Detect which cell encompasses the target text, then output its [X, Y] center coordinate. 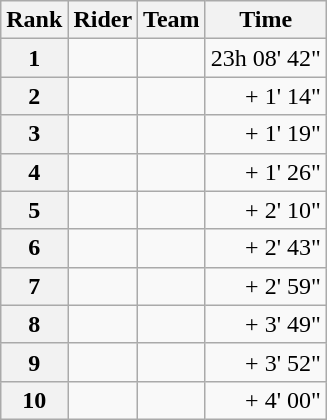
+ 2' 59" [266, 286]
5 [34, 210]
+ 2' 43" [266, 248]
+ 3' 52" [266, 362]
2 [34, 96]
+ 1' 19" [266, 134]
10 [34, 400]
6 [34, 248]
4 [34, 172]
1 [34, 58]
+ 1' 26" [266, 172]
+ 1' 14" [266, 96]
Team [172, 20]
9 [34, 362]
Rider [103, 20]
Rank [34, 20]
3 [34, 134]
8 [34, 324]
+ 2' 10" [266, 210]
7 [34, 286]
23h 08' 42" [266, 58]
Time [266, 20]
+ 3' 49" [266, 324]
+ 4' 00" [266, 400]
